Capture the cell that displays the provided text and extract its [x, y] central coordinate. 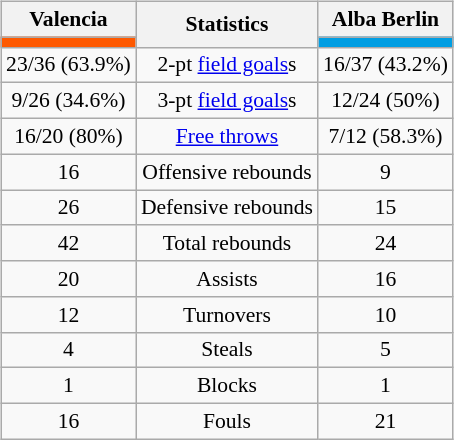
Defensive rebounds [227, 208]
26 [68, 208]
20 [68, 279]
42 [68, 243]
4 [68, 350]
2-pt field goalss [227, 65]
Valencia [68, 19]
24 [386, 243]
Fouls [227, 421]
Offensive rebounds [227, 172]
15 [386, 208]
5 [386, 350]
Alba Berlin [386, 19]
Blocks [227, 386]
Steals [227, 350]
9/26 (34.6%) [68, 101]
23/36 (63.9%) [68, 65]
16/20 (80%) [68, 136]
Assists [227, 279]
Turnovers [227, 314]
10 [386, 314]
Total rebounds [227, 243]
Statistics [227, 24]
Free throws [227, 136]
3-pt field goalss [227, 101]
9 [386, 172]
12/24 (50%) [386, 101]
12 [68, 314]
16/37 (43.2%) [386, 65]
21 [386, 421]
7/12 (58.3%) [386, 136]
